For the text-containing cell, return its midpoint in [X, Y] coordinate format. 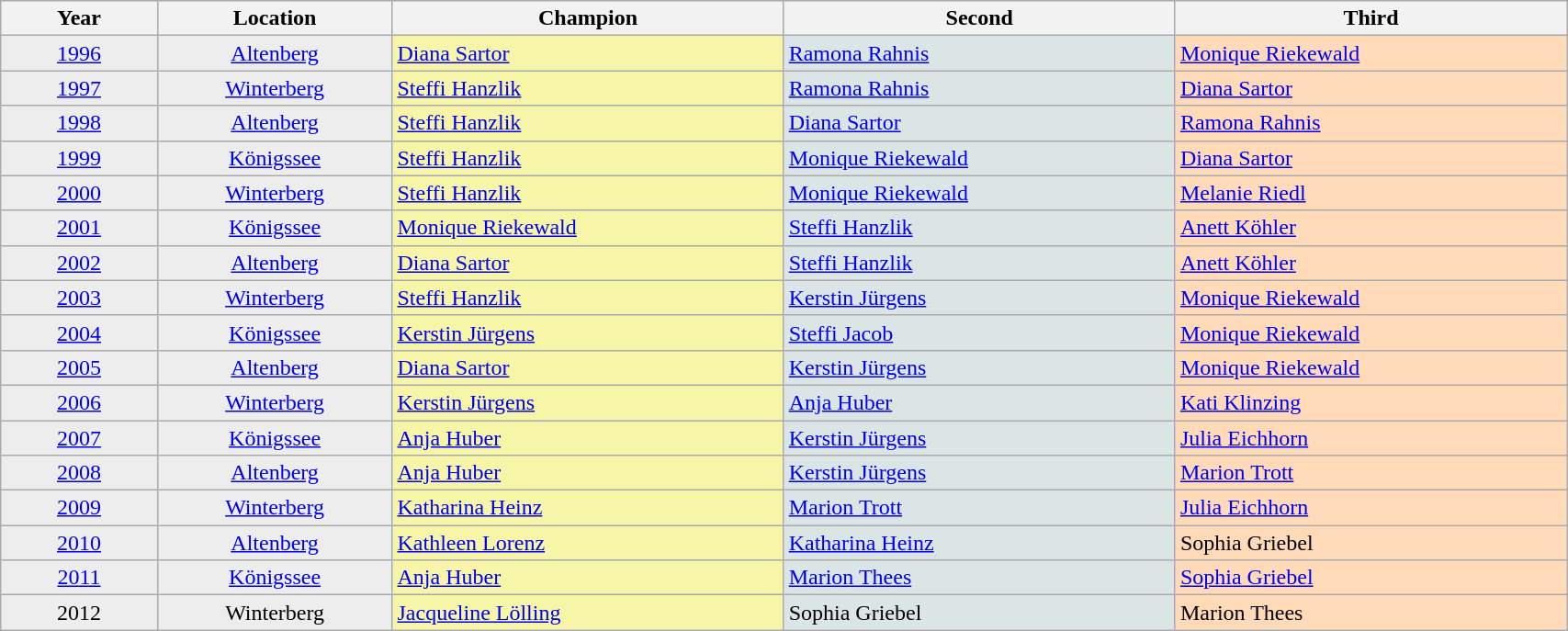
2005 [79, 367]
2011 [79, 578]
Kati Klinzing [1371, 402]
1996 [79, 53]
2010 [79, 543]
2006 [79, 402]
Year [79, 18]
1998 [79, 123]
2002 [79, 263]
2000 [79, 193]
Location [275, 18]
2009 [79, 508]
Champion [588, 18]
2008 [79, 473]
2012 [79, 613]
2001 [79, 228]
1999 [79, 158]
1997 [79, 88]
2004 [79, 332]
Third [1371, 18]
Second [979, 18]
Steffi Jacob [979, 332]
Jacqueline Lölling [588, 613]
2003 [79, 298]
Melanie Riedl [1371, 193]
Kathleen Lorenz [588, 543]
2007 [79, 438]
